Scan for the cell matching the given text and deliver its [X, Y] coordinate at center. 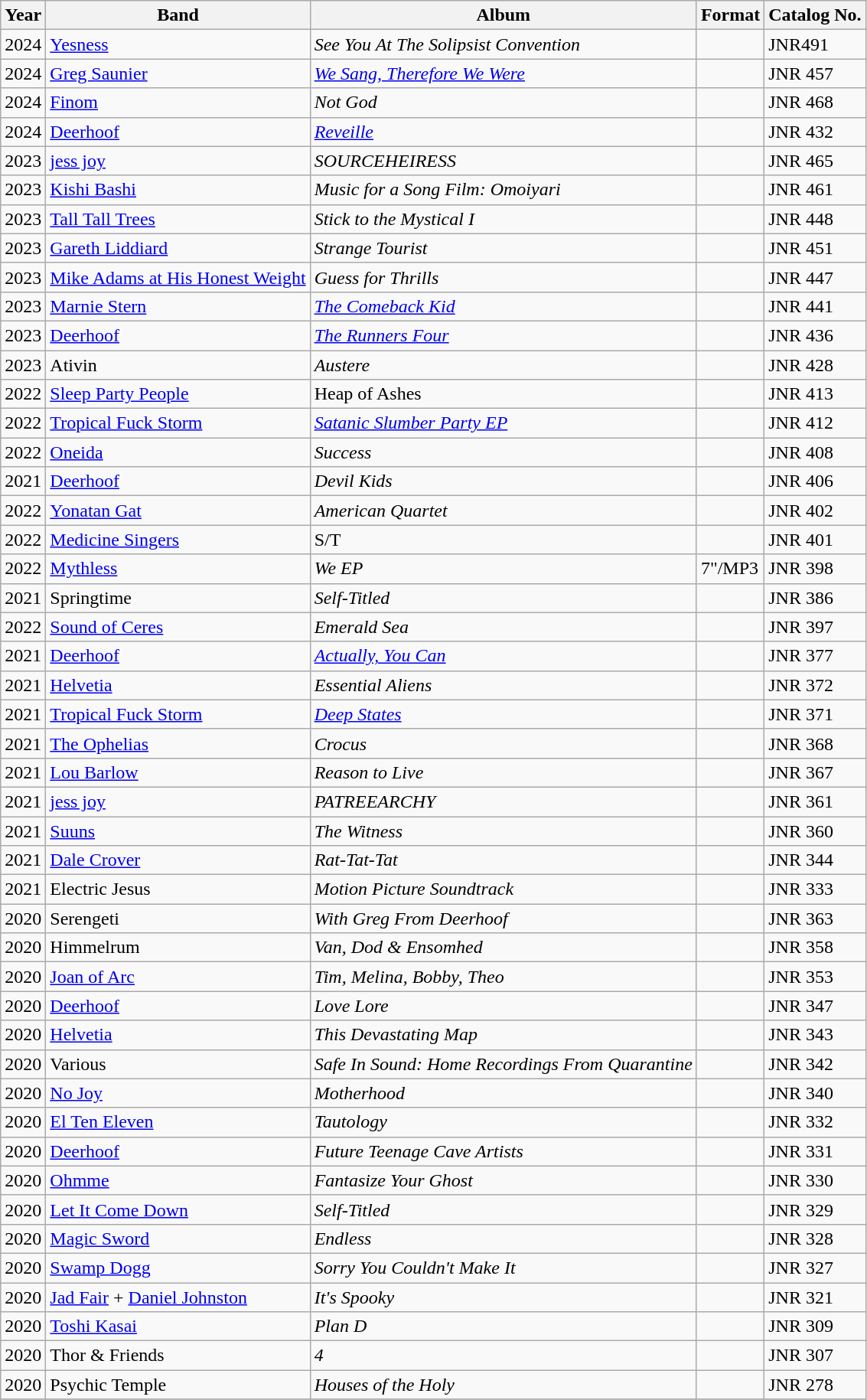
JNR 412 [815, 423]
JNR 347 [815, 1006]
Endless [504, 1238]
JNR 398 [815, 569]
JNR 343 [815, 1035]
The Witness [504, 831]
Emerald Sea [504, 627]
Future Teenage Cave Artists [504, 1151]
Swamp Dogg [178, 1268]
Houses of the Holy [504, 1385]
Sound of Ceres [178, 627]
With Greg From Deerhoof [504, 919]
Music for a Song Film: Omoiyari [504, 190]
Deep States [504, 714]
Toshi Kasai [178, 1327]
JNR 340 [815, 1093]
Motherhood [504, 1093]
Tautology [504, 1122]
Stick to the Mystical I [504, 219]
Oneida [178, 452]
Guess for Thrills [504, 277]
S/T [504, 540]
This Devastating Map [504, 1035]
Himmelrum [178, 948]
JNR 361 [815, 801]
JNR 441 [815, 306]
Ativin [178, 365]
JNR 329 [815, 1209]
We EP [504, 569]
Medicine Singers [178, 540]
JNR 377 [815, 656]
Rat-Tat-Tat [504, 860]
JNR 309 [815, 1327]
JNR 406 [815, 481]
Various [178, 1064]
Format [730, 15]
JNR 367 [815, 772]
See You At The Solipsist Convention [504, 44]
Reason to Live [504, 772]
JNR 358 [815, 948]
Gareth Liddiard [178, 248]
Jad Fair + Daniel Johnston [178, 1297]
Tall Tall Trees [178, 219]
Plan D [504, 1327]
Magic Sword [178, 1238]
JNR 402 [815, 511]
No Joy [178, 1093]
Fantasize Your Ghost [504, 1180]
JNR 401 [815, 540]
El Ten Eleven [178, 1122]
JNR 360 [815, 831]
Mike Adams at His Honest Weight [178, 277]
JNR 371 [815, 714]
JNR 353 [815, 977]
Crocus [504, 743]
The Runners Four [504, 335]
JNR 327 [815, 1268]
Album [504, 15]
7"/MP3 [730, 569]
Springtime [178, 598]
JNR 331 [815, 1151]
Suuns [178, 831]
JNR 457 [815, 73]
Kishi Bashi [178, 190]
Motion Picture Soundtrack [504, 889]
JNR 386 [815, 598]
Not God [504, 103]
JNR 468 [815, 103]
Sorry You Couldn't Make It [504, 1268]
JNR 333 [815, 889]
The Comeback Kid [504, 306]
Serengeti [178, 919]
JNR 330 [815, 1180]
PATREEARCHY [504, 801]
Yesness [178, 44]
Tim, Melina, Bobby, Theo [504, 977]
JNR 465 [815, 161]
JNR 372 [815, 685]
JNR 342 [815, 1064]
Strange Tourist [504, 248]
Lou Barlow [178, 772]
JNR 332 [815, 1122]
4 [504, 1356]
JNR 278 [815, 1385]
Essential Aliens [504, 685]
JNR 447 [815, 277]
JNR 363 [815, 919]
JNR491 [815, 44]
Year [23, 15]
American Quartet [504, 511]
Dale Crover [178, 860]
Safe In Sound: Home Recordings From Quarantine [504, 1064]
Let It Come Down [178, 1209]
Thor & Friends [178, 1356]
Greg Saunier [178, 73]
We Sang, Therefore We Were [504, 73]
Mythless [178, 569]
Sleep Party People [178, 394]
JNR 428 [815, 365]
Electric Jesus [178, 889]
It's Spooky [504, 1297]
Finom [178, 103]
JNR 432 [815, 132]
JNR 328 [815, 1238]
Success [504, 452]
JNR 408 [815, 452]
Satanic Slumber Party EP [504, 423]
Heap of Ashes [504, 394]
JNR 413 [815, 394]
JNR 397 [815, 627]
Catalog No. [815, 15]
Yonatan Gat [178, 511]
JNR 451 [815, 248]
Reveille [504, 132]
Ohmme [178, 1180]
The Ophelias [178, 743]
JNR 307 [815, 1356]
JNR 448 [815, 219]
JNR 321 [815, 1297]
JNR 368 [815, 743]
Joan of Arc [178, 977]
Austere [504, 365]
Van, Dod & Ensomhed [504, 948]
Love Lore [504, 1006]
JNR 436 [815, 335]
JNR 344 [815, 860]
Psychic Temple [178, 1385]
Actually, You Can [504, 656]
JNR 461 [815, 190]
SOURCEHEIRESS [504, 161]
Marnie Stern [178, 306]
Band [178, 15]
Devil Kids [504, 481]
